For the text-containing cell, return its midpoint in [X, Y] coordinate format. 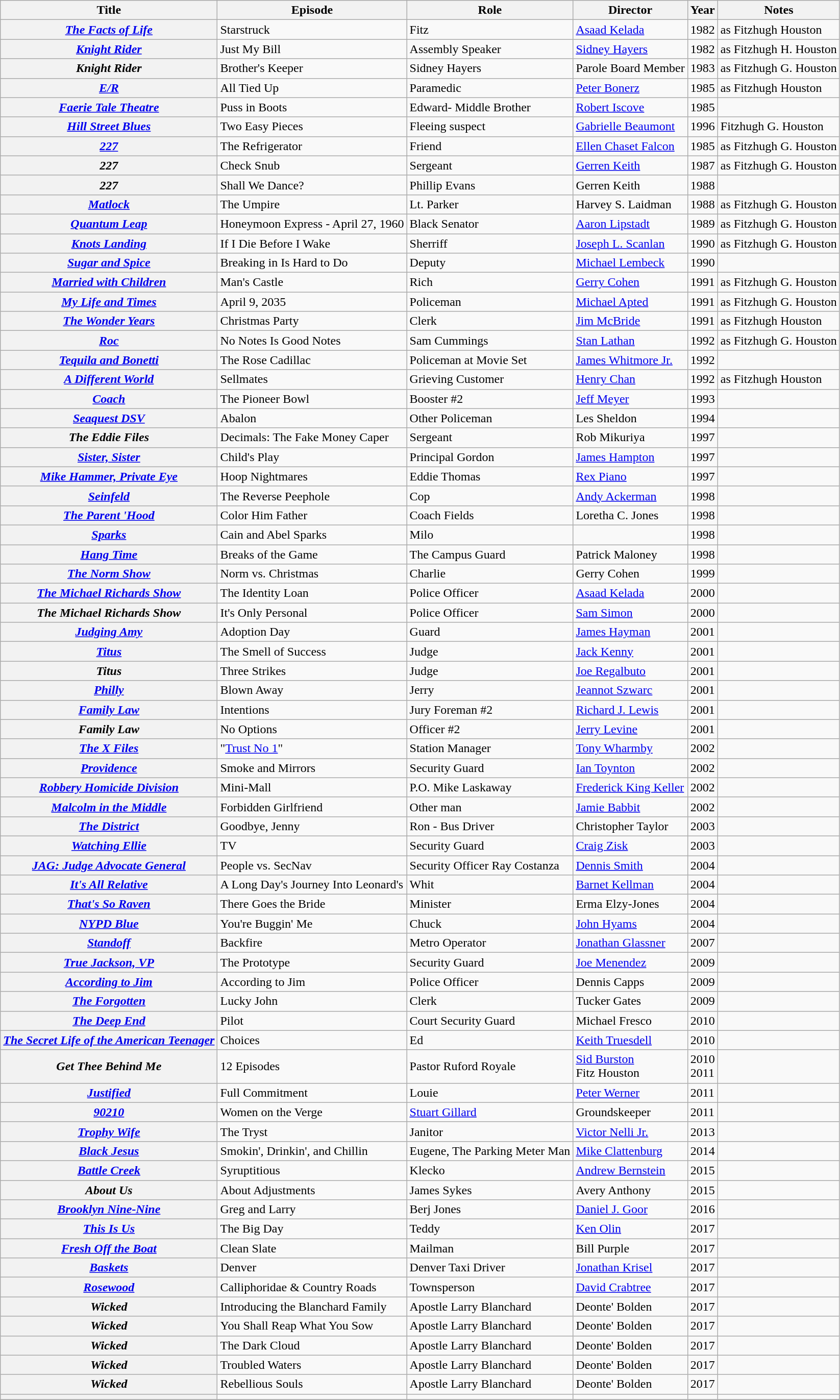
Watching Ellie [109, 846]
There Goes the Bride [312, 904]
1994 [702, 418]
David Crabtree [630, 1287]
2013 [702, 1131]
James Hayman [630, 632]
Pastor Ruford Royale [490, 1066]
Minister [490, 904]
20102011 [702, 1066]
Tony Wharmby [630, 749]
No Notes Is Good Notes [312, 341]
Frederick King Keller [630, 787]
Sam Cummings [490, 341]
Deputy [490, 263]
The X Files [109, 749]
Grieving Customer [490, 379]
Breaks of the Game [312, 554]
Greg and Larry [312, 1210]
1987 [702, 165]
Two Easy Pieces [312, 127]
The Pioneer Bowl [312, 399]
Barnet Kellman [630, 885]
Goodbye, Jenny [312, 826]
Ron - Bus Driver [490, 826]
Aaron Lipstadt [630, 224]
Mike Hammer, Private Eye [109, 476]
Peter Werner [630, 1093]
Guard [490, 632]
Jonathan Glassner [630, 943]
Seinfeld [109, 496]
2007 [702, 943]
The Norm Show [109, 574]
Man's Castle [312, 282]
It's Only Personal [312, 613]
Edward- Middle Brother [490, 107]
That's So Raven [109, 904]
All Tied Up [312, 88]
Richard J. Lewis [630, 710]
No Options [312, 729]
Patrick Maloney [630, 554]
True Jackson, VP [109, 962]
Peter Bonerz [630, 88]
The Facts of Life [109, 30]
Get Thee Behind Me [109, 1066]
Breaking in Is Hard to Do [312, 263]
The Eddie Files [109, 438]
Friend [490, 146]
About Adjustments [312, 1190]
Dennis Capps [630, 982]
Baskets [109, 1268]
The Identity Loan [312, 593]
Year [702, 10]
Ed [490, 1040]
Fleeing suspect [490, 127]
The Parent 'Hood [109, 515]
Rex Piano [630, 476]
Smoke and Mirrors [312, 768]
Justified [109, 1093]
Lucky John [312, 1001]
Denver [312, 1268]
Role [490, 10]
The Forgotten [109, 1001]
Stuart Gillard [490, 1112]
Fresh Off the Boat [109, 1248]
Robbery Homicide Division [109, 787]
Mini-Mall [312, 787]
Jury Foreman #2 [490, 710]
Judging Amy [109, 632]
Rosewood [109, 1287]
Policeman [490, 302]
JAG: Judge Advocate General [109, 865]
Andy Ackerman [630, 496]
Victor Nelli Jr. [630, 1131]
John Hyams [630, 924]
Women on the Verge [312, 1112]
Parole Board Member [630, 68]
Married with Children [109, 282]
Norm vs. Christmas [312, 574]
Rich [490, 282]
Loretha C. Jones [630, 515]
Starstruck [312, 30]
Michael Apted [630, 302]
Chuck [490, 924]
Eugene, The Parking Meter Man [490, 1151]
Smokin', Drinkin', and Chillin [312, 1151]
Honeymoon Express - April 27, 1960 [312, 224]
The Umpire [312, 204]
Eddie Thomas [490, 476]
1989 [702, 224]
Battle Creek [109, 1170]
Hang Time [109, 554]
Mike Clattenburg [630, 1151]
Joe Menendez [630, 962]
Coach Fields [490, 515]
Title [109, 10]
Color Him Father [312, 515]
Rebellious Souls [312, 1384]
Other man [490, 807]
Sherriff [490, 244]
12 Episodes [312, 1066]
Introducing the Blanchard Family [312, 1307]
NYPD Blue [109, 924]
Roc [109, 341]
Sparks [109, 535]
Jerry Levine [630, 729]
The Wonder Years [109, 321]
Robert Iscove [630, 107]
Stan Lathan [630, 341]
Jeannot Szwarc [630, 690]
P.O. Mike Laskaway [490, 787]
Decimals: The Fake Money Caper [312, 438]
The Secret Life of the American Teenager [109, 1040]
Paramedic [490, 88]
Choices [312, 1040]
Providence [109, 768]
Philly [109, 690]
1996 [702, 127]
Faerie Tale Theatre [109, 107]
as Fitzhugh H. Houston [779, 49]
Klecko [490, 1170]
If I Die Before I Wake [312, 244]
James Whitmore Jr. [630, 360]
Ian Toynton [630, 768]
Sister, Sister [109, 457]
James Sykes [490, 1190]
Shall We Dance? [312, 185]
You're Buggin' Me [312, 924]
Townsperson [490, 1287]
Adoption Day [312, 632]
Booster #2 [490, 399]
Other Policeman [490, 418]
Brother's Keeper [312, 68]
Denver Taxi Driver [490, 1268]
Jonathan Krisel [630, 1268]
Groundskeeper [630, 1112]
Principal Gordon [490, 457]
"Trust No 1" [312, 749]
Trophy Wife [109, 1131]
Michael Fresco [630, 1021]
Full Commitment [312, 1093]
Tequila and Bonetti [109, 360]
April 9, 2035 [312, 302]
You Shall Reap What You Sow [312, 1326]
Quantum Leap [109, 224]
Episode [312, 10]
2016 [702, 1210]
A Different World [109, 379]
Sugar and Spice [109, 263]
Sellmates [312, 379]
Syruptitious [312, 1170]
The Rose Cadillac [312, 360]
Jack Kenny [630, 651]
Keith Truesdell [630, 1040]
Pilot [312, 1021]
A Long Day's Journey Into Leonard's [312, 885]
Gabrielle Beaumont [630, 127]
Officer #2 [490, 729]
Michael Lembeck [630, 263]
It's All Relative [109, 885]
Court Security Guard [490, 1021]
Fitzhugh G. Houston [779, 127]
Cain and Abel Sparks [312, 535]
Christmas Party [312, 321]
Check Snub [312, 165]
Mailman [490, 1248]
People vs. SecNav [312, 865]
The Deep End [109, 1021]
The Dark Cloud [312, 1345]
The Reverse Peephole [312, 496]
Milo [490, 535]
The District [109, 826]
Child's Play [312, 457]
E/R [109, 88]
Assembly Speaker [490, 49]
1983 [702, 68]
1993 [702, 399]
Andrew Bernstein [630, 1170]
Ellen Chaset Falcon [630, 146]
Craig Zisk [630, 846]
Jeff Meyer [630, 399]
Director [630, 10]
Henry Chan [630, 379]
Intentions [312, 710]
Avery Anthony [630, 1190]
Black Jesus [109, 1151]
Just My Bill [312, 49]
Metro Operator [490, 943]
The Prototype [312, 962]
James Hampton [630, 457]
The Big Day [312, 1229]
Sid BurstonFitz Houston [630, 1066]
The Campus Guard [490, 554]
Standoff [109, 943]
Janitor [490, 1131]
Black Senator [490, 224]
Forbidden Girlfriend [312, 807]
2014 [702, 1151]
Jim McBride [630, 321]
Clean Slate [312, 1248]
Joe Regalbuto [630, 671]
Cop [490, 496]
About Us [109, 1190]
Brooklyn Nine-Nine [109, 1210]
Knots Landing [109, 244]
Policeman at Movie Set [490, 360]
Les Sheldon [630, 418]
Harvey S. Laidman [630, 204]
The Tryst [312, 1131]
Malcolm in the Middle [109, 807]
Phillip Evans [490, 185]
Erma Elzy-Jones [630, 904]
Hill Street Blues [109, 127]
Seaquest DSV [109, 418]
The Smell of Success [312, 651]
Troubled Waters [312, 1365]
Notes [779, 10]
Three Strikes [312, 671]
Blown Away [312, 690]
Joseph L. Scanlan [630, 244]
My Life and Times [109, 302]
Charlie [490, 574]
Jamie Babbit [630, 807]
Daniel J. Goor [630, 1210]
This Is Us [109, 1229]
Louie [490, 1093]
Station Manager [490, 749]
Security Officer Ray Costanza [490, 865]
Abalon [312, 418]
Teddy [490, 1229]
Tucker Gates [630, 1001]
90210 [109, 1112]
Coach [109, 399]
The Refrigerator [312, 146]
Matlock [109, 204]
Backfire [312, 943]
Whit [490, 885]
Puss in Boots [312, 107]
Berj Jones [490, 1210]
1999 [702, 574]
TV [312, 846]
Bill Purple [630, 1248]
Calliphoridae & Country Roads [312, 1287]
Lt. Parker [490, 204]
Jerry [490, 690]
Fitz [490, 30]
Sam Simon [630, 613]
Rob Mikuriya [630, 438]
Hoop Nightmares [312, 476]
Dennis Smith [630, 865]
Ken Olin [630, 1229]
Christopher Taylor [630, 826]
